Return [x, y] of the center of cell containing provided text 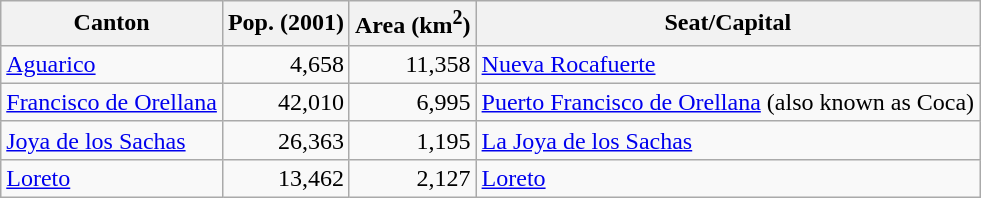
1,195 [412, 140]
Canton [112, 24]
Puerto Francisco de Orellana (also known as Coca) [728, 102]
La Joya de los Sachas [728, 140]
42,010 [286, 102]
2,127 [412, 178]
Nueva Rocafuerte [728, 64]
Aguarico [112, 64]
13,462 [286, 178]
26,363 [286, 140]
6,995 [412, 102]
Francisco de Orellana [112, 102]
Joya de los Sachas [112, 140]
4,658 [286, 64]
Pop. (2001) [286, 24]
11,358 [412, 64]
Seat/Capital [728, 24]
Area (km2) [412, 24]
